Return the (X, Y) coordinate for the center point of the cell that contains the specified text.  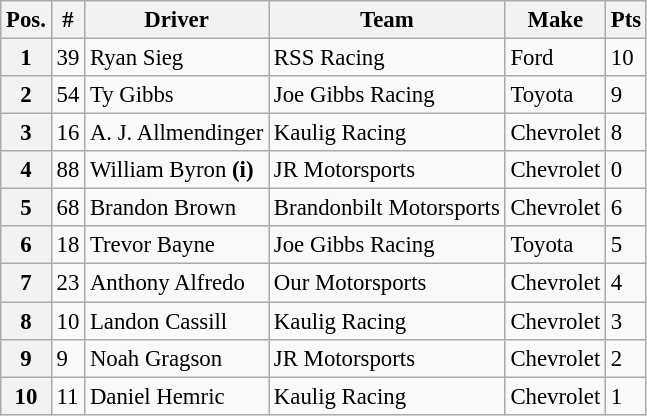
RSS Racing (388, 58)
68 (68, 208)
16 (68, 133)
Ryan Sieg (177, 58)
39 (68, 58)
11 (68, 396)
Pts (626, 20)
A. J. Allmendinger (177, 133)
Noah Gragson (177, 358)
Daniel Hemric (177, 396)
Brandonbilt Motorsports (388, 208)
Landon Cassill (177, 321)
Driver (177, 20)
88 (68, 170)
Our Motorsports (388, 283)
Make (555, 20)
# (68, 20)
Ty Gibbs (177, 95)
Brandon Brown (177, 208)
54 (68, 95)
0 (626, 170)
Pos. (26, 20)
Anthony Alfredo (177, 283)
18 (68, 245)
Ford (555, 58)
7 (26, 283)
Team (388, 20)
23 (68, 283)
Trevor Bayne (177, 245)
William Byron (i) (177, 170)
